Return [X, Y] of the center of cell containing provided text 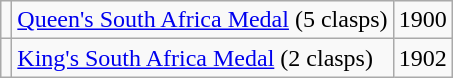
King's South Africa Medal (2 clasps) [202, 58]
1900 [422, 20]
1902 [422, 58]
Queen's South Africa Medal (5 clasps) [202, 20]
